Provide the [x, y] coordinate of the cell's center where the given text is located.  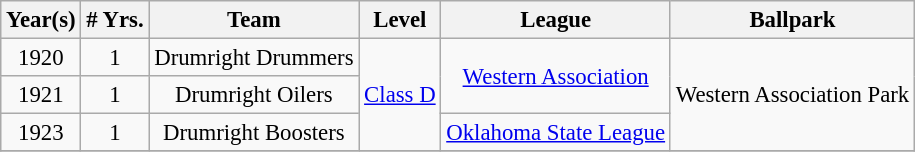
Level [400, 20]
Team [254, 20]
# Yrs. [115, 20]
Ballpark [792, 20]
Drumright Drummers [254, 58]
Oklahoma State League [556, 133]
Drumright Oilers [254, 95]
Western Association [556, 76]
Western Association Park [792, 96]
Class D [400, 96]
1920 [41, 58]
Drumright Boosters [254, 133]
1921 [41, 95]
League [556, 20]
1923 [41, 133]
Year(s) [41, 20]
